From the cell containing the given text, extract its center point as [x, y] coordinate. 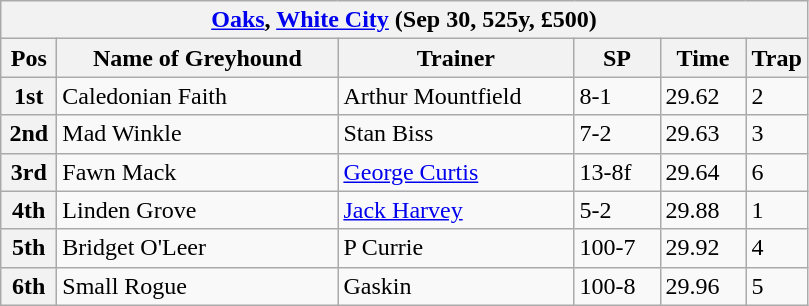
29.88 [703, 210]
1st [29, 96]
2nd [29, 134]
4th [29, 210]
5-2 [617, 210]
Caledonian Faith [198, 96]
29.62 [703, 96]
Arthur Mountfield [456, 96]
Gaskin [456, 286]
13-8f [617, 172]
Oaks, White City (Sep 30, 525y, £500) [404, 20]
Trainer [456, 58]
4 [776, 248]
Linden Grove [198, 210]
George Curtis [456, 172]
Trap [776, 58]
6 [776, 172]
Pos [29, 58]
Mad Winkle [198, 134]
Stan Biss [456, 134]
100-8 [617, 286]
Small Rogue [198, 286]
3 [776, 134]
Jack Harvey [456, 210]
Fawn Mack [198, 172]
5th [29, 248]
29.64 [703, 172]
Bridget O'Leer [198, 248]
29.92 [703, 248]
5 [776, 286]
SP [617, 58]
100-7 [617, 248]
P Currie [456, 248]
7-2 [617, 134]
3rd [29, 172]
29.96 [703, 286]
8-1 [617, 96]
29.63 [703, 134]
Time [703, 58]
1 [776, 210]
2 [776, 96]
6th [29, 286]
Name of Greyhound [198, 58]
